From the cell containing the given text, extract its center point as (x, y) coordinate. 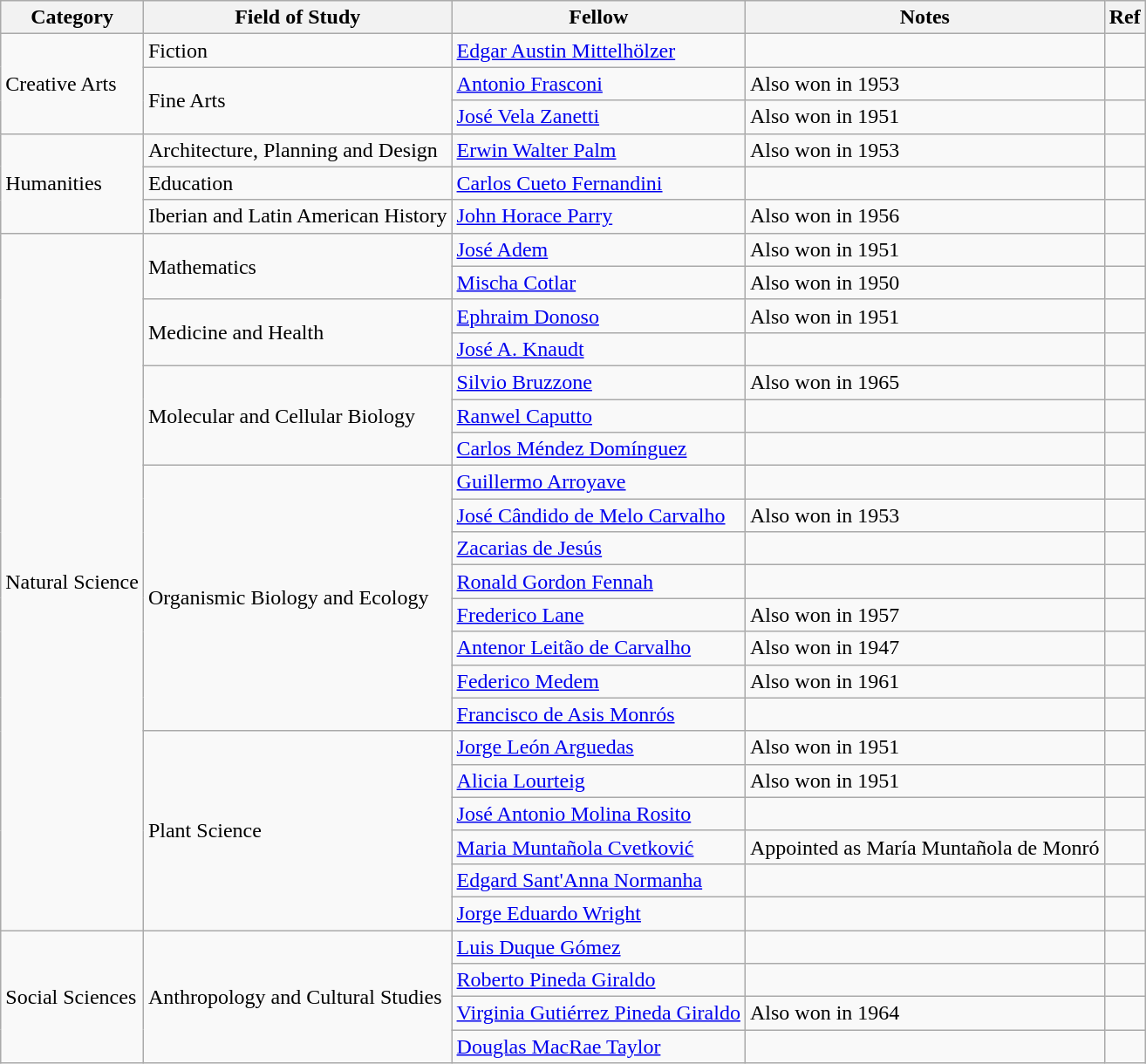
Fellow (598, 17)
Ephraim Donoso (598, 316)
José Vela Zanetti (598, 117)
Molecular and Cellular Biology (297, 415)
Social Sciences (72, 996)
Luis Duque Gómez (598, 946)
Humanities (72, 183)
Plant Science (297, 830)
Maria Muntañola Cvetković (598, 847)
Iberian and Latin American History (297, 216)
Erwin Walter Palm (598, 150)
Also won in 1965 (924, 382)
Creative Arts (72, 84)
Carlos Cueto Fernandini (598, 183)
Carlos Méndez Domínguez (598, 449)
José Cândido de Melo Carvalho (598, 515)
Francisco de Asis Monrós (598, 714)
Antonio Frasconi (598, 84)
Category (72, 17)
Frederico Lane (598, 615)
Anthropology and Cultural Studies (297, 996)
Fiction (297, 51)
Edgar Austin Mittelhölzer (598, 51)
Field of Study (297, 17)
José Antonio Molina Rosito (598, 814)
Ranwel Caputto (598, 416)
Architecture, Planning and Design (297, 150)
Douglas MacRae Taylor (598, 1047)
Also won in 1964 (924, 1013)
Roberto Pineda Giraldo (598, 980)
Federico Medem (598, 681)
John Horace Parry (598, 216)
Ref (1125, 17)
Fine Arts (297, 100)
Education (297, 183)
Alicia Lourteig (598, 781)
José A. Knaudt (598, 349)
José Adem (598, 249)
Also won in 1947 (924, 648)
Silvio Bruzzone (598, 382)
Virginia Gutiérrez Pineda Giraldo (598, 1013)
Guillermo Arroyave (598, 482)
Organismic Biology and Ecology (297, 598)
Jorge León Arguedas (598, 747)
Also won in 1957 (924, 615)
Mischa Cotlar (598, 283)
Antenor Leitão de Carvalho (598, 648)
Medicine and Health (297, 332)
Jorge Eduardo Wright (598, 913)
Natural Science (72, 581)
Also won in 1961 (924, 681)
Zacarias de Jesús (598, 549)
Also won in 1956 (924, 216)
Mathematics (297, 266)
Edgard Sant'Anna Normanha (598, 880)
Ronald Gordon Fennah (598, 582)
Notes (924, 17)
Also won in 1950 (924, 283)
Appointed as María Muntañola de Monró (924, 847)
